Determine the (X, Y) coordinate at the center of the cell enclosing the given text.  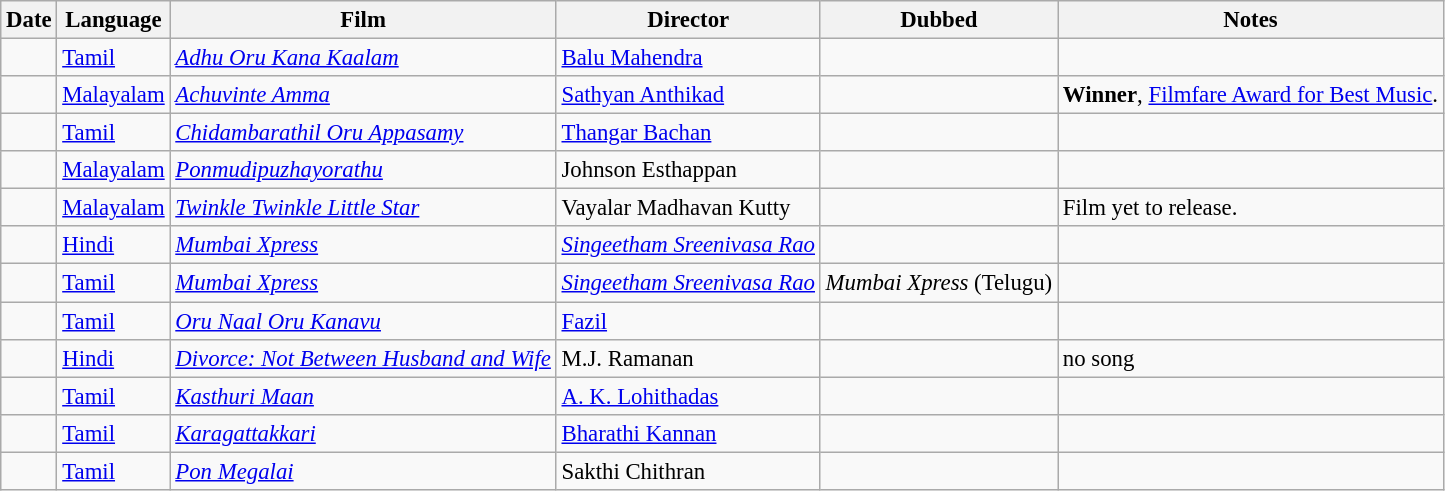
M.J. Ramanan (688, 358)
no song (1251, 358)
Film (363, 20)
Sathyan Anthikad (688, 95)
Thangar Bachan (688, 133)
A. K. Lohithadas (688, 396)
Fazil (688, 321)
Director (688, 20)
Language (114, 20)
Divorce: Not Between Husband and Wife (363, 358)
Kasthuri Maan (363, 396)
Ponmudipuzhayorathu (363, 170)
Sakthi Chithran (688, 471)
Chidambarathil Oru Appasamy (363, 133)
Bharathi Kannan (688, 433)
Winner, Filmfare Award for Best Music. (1251, 95)
Date (29, 20)
Karagattakkari (363, 433)
Adhu Oru Kana Kaalam (363, 58)
Film yet to release. (1251, 208)
Notes (1251, 20)
Johnson Esthappan (688, 170)
Twinkle Twinkle Little Star (363, 208)
Oru Naal Oru Kanavu (363, 321)
Dubbed (938, 20)
Vayalar Madhavan Kutty (688, 208)
Balu Mahendra (688, 58)
Achuvinte Amma (363, 95)
Pon Megalai (363, 471)
Mumbai Xpress (Telugu) (938, 283)
